Determine the [x, y] coordinate at the center of the cell enclosing the given text.  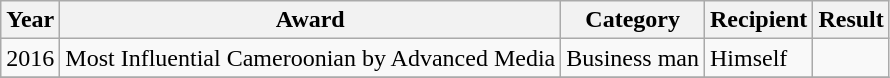
Category [633, 20]
Himself [759, 58]
Business man [633, 58]
Year [30, 20]
Recipient [759, 20]
Award [310, 20]
Result [851, 20]
2016 [30, 58]
Most Influential Cameroonian by Advanced Media [310, 58]
